Identify which cell holds the provided text, then report its (X, Y) central coordinate. 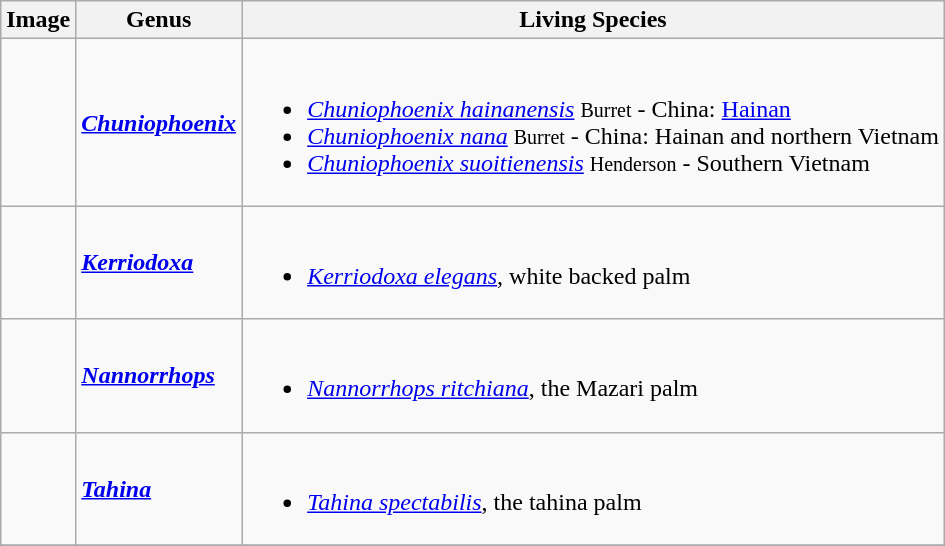
Nannorrhops ritchiana, the Mazari palm (594, 376)
Kerriodoxa (159, 262)
Tahina spectabilis, the tahina palm (594, 488)
Living Species (594, 20)
Kerriodoxa elegans, white backed palm (594, 262)
Image (38, 20)
Nannorrhops (159, 376)
Tahina (159, 488)
Chuniophoenix (159, 122)
Genus (159, 20)
